Locate the cell with the specified text and output its [X, Y] center coordinate. 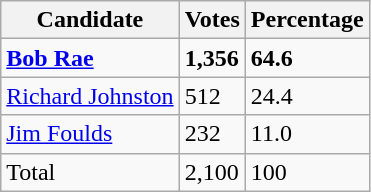
24.4 [307, 96]
1,356 [212, 58]
Bob Rae [90, 58]
11.0 [307, 134]
Richard Johnston [90, 96]
Percentage [307, 20]
Candidate [90, 20]
64.6 [307, 58]
100 [307, 172]
Total [90, 172]
2,100 [212, 172]
512 [212, 96]
Jim Foulds [90, 134]
232 [212, 134]
Votes [212, 20]
